From the cell containing the given text, extract its center point as (X, Y) coordinate. 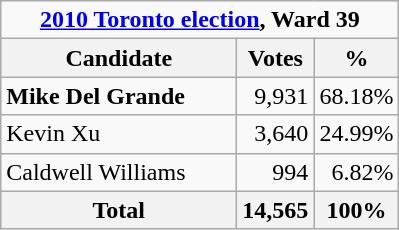
3,640 (276, 134)
2010 Toronto election, Ward 39 (200, 20)
Votes (276, 58)
Candidate (119, 58)
Mike Del Grande (119, 96)
Kevin Xu (119, 134)
% (356, 58)
14,565 (276, 210)
9,931 (276, 96)
6.82% (356, 172)
Caldwell Williams (119, 172)
100% (356, 210)
994 (276, 172)
Total (119, 210)
68.18% (356, 96)
24.99% (356, 134)
